Output the [x, y] coordinate of the center of the cell containing the given text.  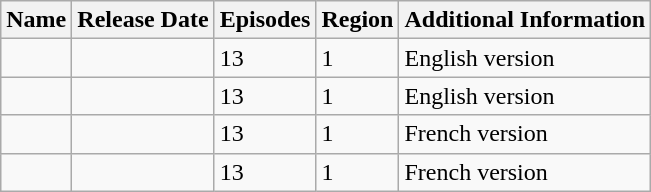
Additional Information [525, 20]
Name [36, 20]
Region [358, 20]
Episodes [265, 20]
Release Date [143, 20]
